Find where the given text appears and provide that cell's center as (x, y) coordinate. 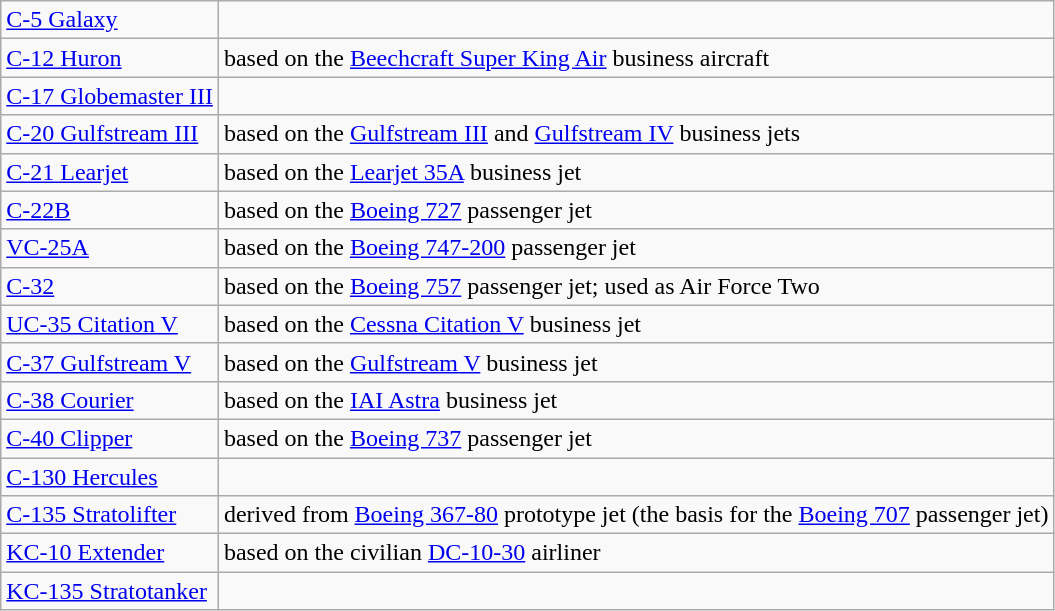
C-38 Courier (110, 400)
C-5 Galaxy (110, 20)
C-22B (110, 210)
C-40 Clipper (110, 438)
based on the Learjet 35A business jet (636, 172)
C-37 Gulfstream V (110, 362)
KC-10 Extender (110, 553)
UC-35 Citation V (110, 324)
based on the Boeing 757 passenger jet; used as Air Force Two (636, 286)
C-12 Huron (110, 58)
C-17 Globemaster III (110, 96)
based on the Gulfstream III and Gulfstream IV business jets (636, 134)
derived from Boeing 367-80 prototype jet (the basis for the Boeing 707 passenger jet) (636, 515)
C-32 (110, 286)
based on the Boeing 737 passenger jet (636, 438)
C-130 Hercules (110, 477)
based on the civilian DC-10-30 airliner (636, 553)
based on the Gulfstream V business jet (636, 362)
based on the Cessna Citation V business jet (636, 324)
C-20 Gulfstream III (110, 134)
based on the Boeing 727 passenger jet (636, 210)
C-135 Stratolifter (110, 515)
based on the Beechcraft Super King Air business aircraft (636, 58)
VC-25A (110, 248)
KC-135 Stratotanker (110, 591)
based on the Boeing 747-200 passenger jet (636, 248)
based on the IAI Astra business jet (636, 400)
C-21 Learjet (110, 172)
